Identify which cell holds the provided text, then report its (x, y) central coordinate. 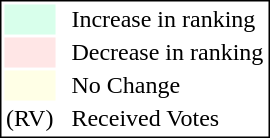
No Change (168, 85)
Decrease in ranking (168, 53)
(RV) (29, 119)
Received Votes (168, 119)
Increase in ranking (168, 19)
